Find where the given text appears and provide that cell's center as (X, Y) coordinate. 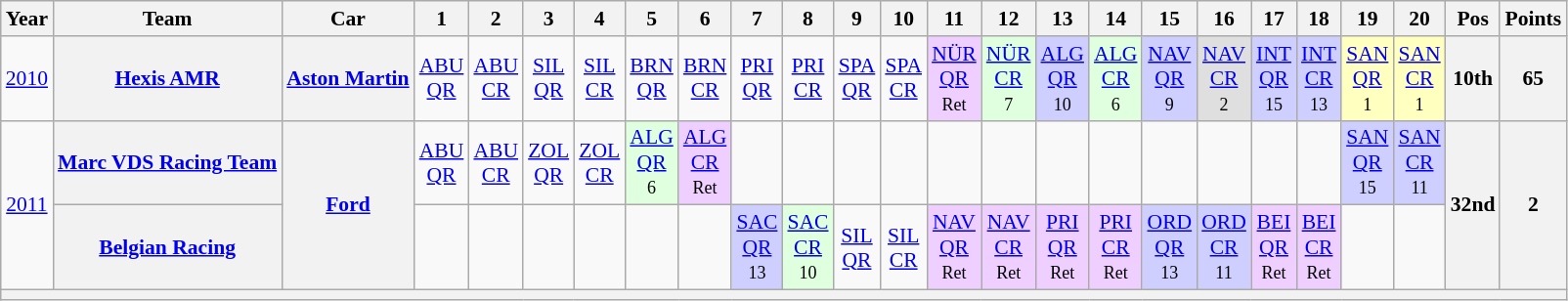
NÜRCR7 (1009, 78)
NAVQRRet (954, 248)
5 (651, 19)
10 (903, 19)
15 (1169, 19)
SANCR1 (1419, 78)
INTQR15 (1274, 78)
18 (1319, 19)
Team (167, 19)
PRIQRRet (1062, 248)
16 (1224, 19)
8 (807, 19)
BEIQRRet (1274, 248)
1 (442, 19)
SANQR1 (1367, 78)
SANQR15 (1367, 162)
PRIQR (757, 78)
14 (1115, 19)
10th (1473, 78)
4 (599, 19)
SPACR (903, 78)
BEICRRet (1319, 248)
INTCR13 (1319, 78)
Year (27, 19)
ORDCR11 (1224, 248)
Hexis AMR (167, 78)
SACCR10 (807, 248)
SACQR13 (757, 248)
Aston Martin (348, 78)
Marc VDS Racing Team (167, 162)
ZOLCR (599, 162)
6 (706, 19)
ALGCR6 (1115, 78)
3 (548, 19)
Car (348, 19)
17 (1274, 19)
13 (1062, 19)
7 (757, 19)
NAVCRRet (1009, 248)
PRICRRet (1115, 248)
20 (1419, 19)
11 (954, 19)
ZOLQR (548, 162)
ORDQR13 (1169, 248)
Points (1533, 19)
12 (1009, 19)
BRNQR (651, 78)
SPAQR (857, 78)
NAVCR2 (1224, 78)
PRICR (807, 78)
Ford (348, 205)
65 (1533, 78)
SANCR11 (1419, 162)
32nd (1473, 205)
NAVQR9 (1169, 78)
Belgian Racing (167, 248)
BRNCR (706, 78)
Pos (1473, 19)
ALGQR10 (1062, 78)
19 (1367, 19)
9 (857, 19)
ALGQR6 (651, 162)
2011 (27, 205)
ALGCRRet (706, 162)
2010 (27, 78)
NÜRQRRet (954, 78)
